Identify which cell holds the provided text, then report its (X, Y) central coordinate. 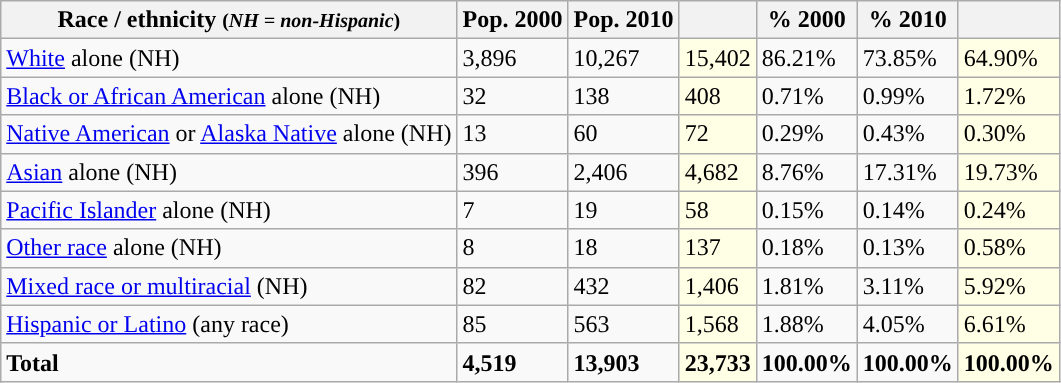
32 (512, 96)
5.92% (1008, 286)
408 (718, 96)
Other race alone (NH) (229, 248)
4,682 (718, 172)
Total (229, 362)
1.88% (806, 324)
2,406 (624, 172)
19.73% (1008, 172)
Native American or Alaska Native alone (NH) (229, 134)
0.43% (908, 134)
Pop. 2000 (512, 20)
0.14% (908, 210)
3,896 (512, 58)
0.18% (806, 248)
8.76% (806, 172)
Hispanic or Latino (any race) (229, 324)
85 (512, 324)
137 (718, 248)
60 (624, 134)
0.13% (908, 248)
64.90% (1008, 58)
86.21% (806, 58)
17.31% (908, 172)
13,903 (624, 362)
19 (624, 210)
563 (624, 324)
3.11% (908, 286)
10,267 (624, 58)
0.29% (806, 134)
1,406 (718, 286)
Black or African American alone (NH) (229, 96)
138 (624, 96)
15,402 (718, 58)
% 2010 (908, 20)
23,733 (718, 362)
396 (512, 172)
13 (512, 134)
Pacific Islander alone (NH) (229, 210)
Race / ethnicity (NH = non-Hispanic) (229, 20)
0.30% (1008, 134)
1.72% (1008, 96)
0.24% (1008, 210)
White alone (NH) (229, 58)
1.81% (806, 286)
1,568 (718, 324)
Mixed race or multiracial (NH) (229, 286)
0.99% (908, 96)
8 (512, 248)
4.05% (908, 324)
7 (512, 210)
Pop. 2010 (624, 20)
0.58% (1008, 248)
0.15% (806, 210)
% 2000 (806, 20)
0.71% (806, 96)
73.85% (908, 58)
4,519 (512, 362)
72 (718, 134)
18 (624, 248)
432 (624, 286)
Asian alone (NH) (229, 172)
82 (512, 286)
58 (718, 210)
6.61% (1008, 324)
